Detect which cell encompasses the target text, then output its (X, Y) center coordinate. 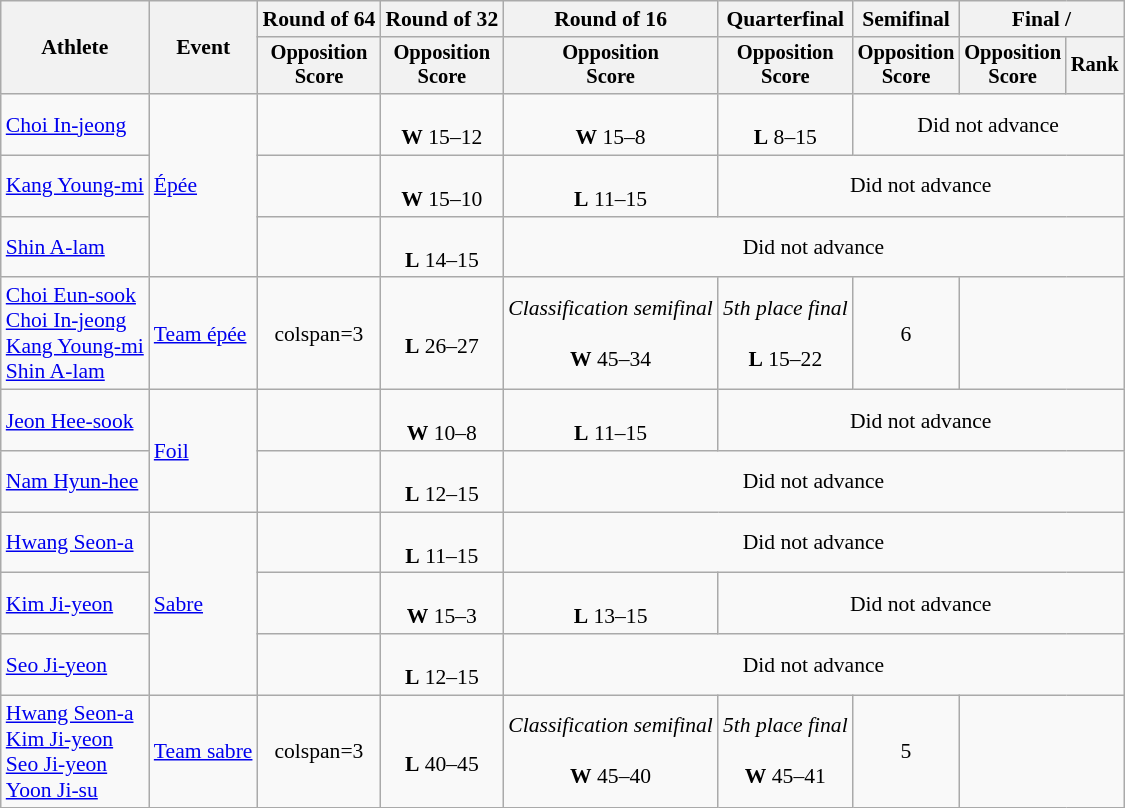
5 (906, 752)
Athlete (75, 48)
Shin A-lam (75, 248)
Rank (1095, 66)
W 10–8 (442, 420)
L 8–15 (786, 124)
Classification semifinalW 45–34 (610, 334)
Event (204, 48)
L 26–27 (442, 334)
Round of 16 (610, 19)
5th place finalW 45–41 (786, 752)
L 14–15 (442, 248)
Seo Ji-yeon (75, 664)
L 13–15 (610, 604)
Épée (204, 186)
Hwang Seon-aKim Ji-yeonSeo Ji-yeonYoon Ji-su (75, 752)
Classification semifinalW 45–40 (610, 752)
Semifinal (906, 19)
Jeon Hee-sook (75, 420)
L 40–45 (442, 752)
Final / (1041, 19)
6 (906, 334)
Quarterfinal (786, 19)
Round of 64 (320, 19)
Kang Young-mi (75, 186)
Sabre (204, 604)
Round of 32 (442, 19)
Choi Eun-sookChoi In-jeongKang Young-miShin A-lam (75, 334)
Team épée (204, 334)
W 15–3 (442, 604)
5th place finalL 15–22 (786, 334)
Team sabre (204, 752)
Choi In-jeong (75, 124)
Nam Hyun-hee (75, 482)
W 15–10 (442, 186)
Foil (204, 451)
Kim Ji-yeon (75, 604)
Hwang Seon-a (75, 542)
W 15–12 (442, 124)
W 15–8 (610, 124)
